Pinpoint the cell where the given text exists, returning its [X, Y] midpoint coordinate. 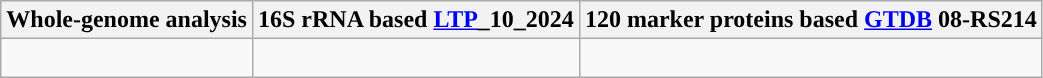
Whole-genome analysis [127, 20]
120 marker proteins based GTDB 08-RS214 [810, 20]
16S rRNA based LTP_10_2024 [416, 20]
